Find where the given text appears and provide that cell's center as (X, Y) coordinate. 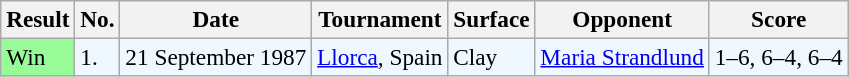
Llorca, Spain (380, 57)
21 September 1987 (216, 57)
Result (38, 19)
Clay (492, 57)
Win (38, 57)
Score (778, 19)
Opponent (622, 19)
1–6, 6–4, 6–4 (778, 57)
Date (216, 19)
Surface (492, 19)
Tournament (380, 19)
Maria Strandlund (622, 57)
1. (98, 57)
No. (98, 19)
